Identify which cell holds the provided text, then report its [X, Y] central coordinate. 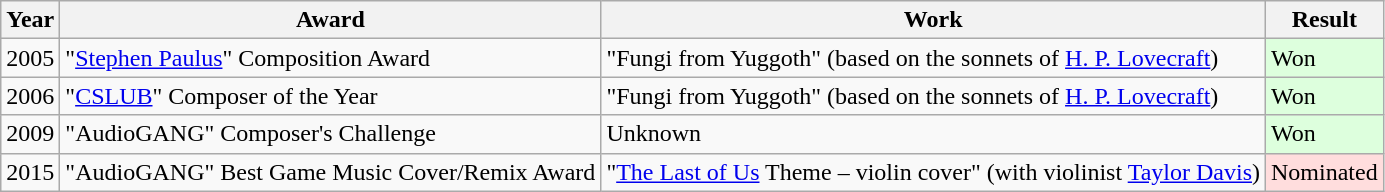
Unknown [934, 134]
Award [330, 20]
Year [30, 20]
2005 [30, 58]
2015 [30, 172]
"The Last of Us Theme – violin cover" (with violinist Taylor Davis) [934, 172]
Result [1325, 20]
"Stephen Paulus" Composition Award [330, 58]
"AudioGANG" Best Game Music Cover/Remix Award [330, 172]
"CSLUB" Composer of the Year [330, 96]
2009 [30, 134]
Work [934, 20]
Nominated [1325, 172]
"AudioGANG" Composer's Challenge [330, 134]
2006 [30, 96]
